For the text-containing cell, return its midpoint in (x, y) coordinate format. 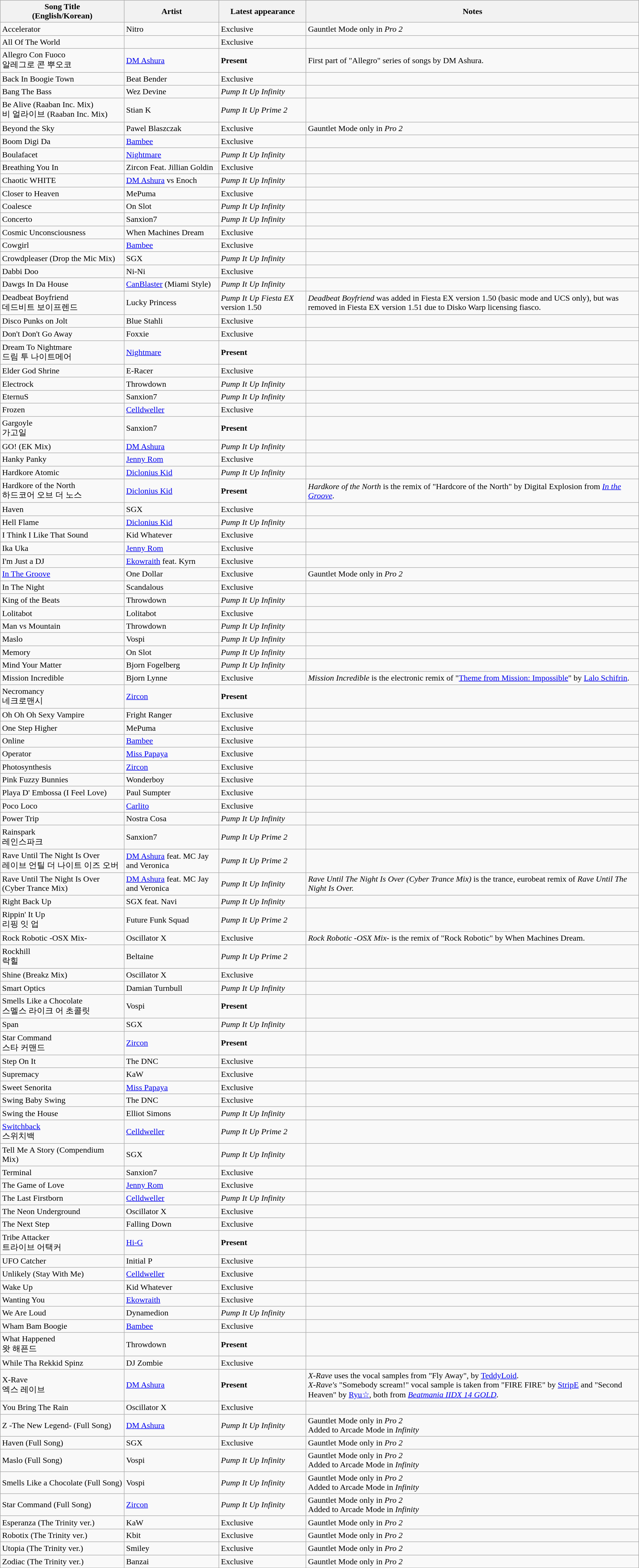
Foxxie (172, 334)
Bang The Bass (62, 92)
We Are Loud (62, 1313)
Operator (62, 754)
Hardkore of the North하드코어 오브 더 노스 (62, 491)
Lucky Princess (172, 303)
Hardkore Atomic (62, 472)
Photosynthesis (62, 767)
Step On It (62, 1061)
Zodiac (The Trinity ver.) (62, 1562)
All Of The World (62, 42)
Oh Oh Oh Sexy Vampire (62, 715)
Don't Don't Go Away (62, 334)
Haven (Full Song) (62, 1443)
Smiley (172, 1548)
Fright Ranger (172, 715)
The Game of Love (62, 1185)
Carlito (172, 806)
Boom Digi Da (62, 141)
Dawgs In Da House (62, 284)
Concerto (62, 219)
Smart Optics (62, 988)
Tell Me A Story (Compendium Mix) (62, 1154)
First part of "Allegro" series of songs by DM Ashura. (472, 60)
Switchback스위치백 (62, 1132)
EternuS (62, 397)
Pink Fuzzy Bunnies (62, 780)
Deadbeat Boyfriend데드비트 보이프렌드 (62, 303)
Kbit (172, 1535)
The Last Firstborn (62, 1198)
Necromancy네크로맨시 (62, 697)
Dream To Nightmare드림 투 나이트메어 (62, 353)
Power Trip (62, 819)
Hell Flame (62, 522)
Tribe Attacker트라이브 어택커 (62, 1243)
Smells Like a Chocolate (Full Song) (62, 1483)
UFO Catcher (62, 1261)
DM Ashura vs Enoch (172, 180)
Swing the House (62, 1113)
SGX feat. Navi (172, 901)
Blue Stahli (172, 321)
Sweet Senorita (62, 1087)
Hi-G (172, 1243)
Beat Bender (172, 79)
Right Back Up (62, 901)
Rave Until The Night Is Over레이브 언틸 더 나이트 이즈 오버 (62, 861)
Elder God Shrine (62, 371)
One Step Higher (62, 728)
Bjorn Lynne (172, 678)
Chaotic WHITE (62, 180)
What Happened왓 해픈드 (62, 1344)
Hanky Panky (62, 459)
Shine (Breakz Mix) (62, 975)
Ika Uka (62, 548)
Mission Incredible (62, 678)
Terminal (62, 1172)
Utopia (The Trinity ver.) (62, 1548)
Gargoyle가고일 (62, 428)
Cowgirl (62, 245)
Wez Devine (172, 92)
DJ Zombie (172, 1363)
The Next Step (62, 1224)
Pawel Blaszczak (172, 128)
I Think I Like That Sound (62, 535)
You Bring The Rain (62, 1408)
Haven (62, 509)
Rainspark레인스파크 (62, 837)
Accelerator (62, 29)
E-Racer (172, 371)
Banzai (172, 1562)
In The Groove (62, 574)
Online (62, 741)
Electrock (62, 384)
King of the Beats (62, 600)
Nitro (172, 29)
Rock Robotic -OSX Mix- is the remix of "Rock Robotic" by When Machines Dream. (472, 938)
Stian K (172, 110)
Pump It Up Fiesta EX version 1.50 (263, 303)
Maslo (62, 639)
CanBlaster (Miami Style) (172, 284)
Beltaine (172, 957)
Damian Turnbull (172, 988)
Ni-Ni (172, 271)
Unlikely (Stay With Me) (62, 1274)
Zircon Feat. Jillian Goldin (172, 167)
Bjorn Fogelberg (172, 665)
Dynamedion (172, 1313)
In The Night (62, 587)
Rave Until The Night Is Over (Cyber Trance Mix) is the trance, eurobeat remix of Rave Until The Night Is Over. (472, 884)
I'm Just a DJ (62, 561)
Nostra Cosa (172, 819)
Hardkore of the North is the remix of "Hardcore of the North" by Digital Explosion from In the Groove. (472, 491)
Closer to Heaven (62, 194)
Smells Like a Chocolate스멜스 라이크 어 초콜릿 (62, 1006)
Man vs Mountain (62, 626)
Wonderboy (172, 780)
Allegro Con Fuoco알레그로 콘 뿌오코 (62, 60)
Esperanza (The Trinity ver.) (62, 1522)
Coalesce (62, 206)
Star Command (Full Song) (62, 1505)
Elliot Simons (172, 1113)
Artist (172, 12)
Dabbi Doo (62, 271)
While Tha Rekkid Spinz (62, 1363)
Breathing You In (62, 167)
Rock Robotic -OSX Mix- (62, 938)
Rippin' It Up리핑 잇 업 (62, 920)
Latest appearance (263, 12)
Ekowraith (172, 1300)
Crowdpleaser (Drop the Mic Mix) (62, 258)
Swing Baby Swing (62, 1100)
Z -The New Legend- (Full Song) (62, 1425)
Memory (62, 652)
Mind Your Matter (62, 665)
Wanting You (62, 1300)
Mission Incredible is the electronic remix of "Theme from Mission: Impossible" by Lalo Schifrin. (472, 678)
Playa D' Embossa (I Feel Love) (62, 793)
Star Command스타 커맨드 (62, 1043)
Rave Until The Night Is Over (Cyber Trance Mix) (62, 884)
Poco Loco (62, 806)
GO! (EK Mix) (62, 446)
Paul Sumpter (172, 793)
Wham Bam Boogie (62, 1326)
X-Rave엑스 레이브 (62, 1385)
Notes (472, 12)
Back In Boogie Town (62, 79)
One Dollar (172, 574)
Disco Punks on Jolt (62, 321)
Ekowraith feat. Kyrn (172, 561)
Span (62, 1025)
Song Title(English/Korean) (62, 12)
Maslo (Full Song) (62, 1460)
Initial P (172, 1261)
Robotix (The Trinity ver.) (62, 1535)
Boulafacet (62, 154)
Falling Down (172, 1224)
The Neon Underground (62, 1211)
Frozen (62, 410)
Be Alive (Raaban Inc. Mix)비 얼라이브 (Raaban Inc. Mix) (62, 110)
Rockhill락힐 (62, 957)
Future Funk Squad (172, 920)
Beyond the Sky (62, 128)
When Machines Dream (172, 232)
Scandalous (172, 587)
Supremacy (62, 1074)
Wake Up (62, 1287)
Cosmic Unconsciousness (62, 232)
